Return the (x, y) coordinate for the center point of the cell that contains the specified text.  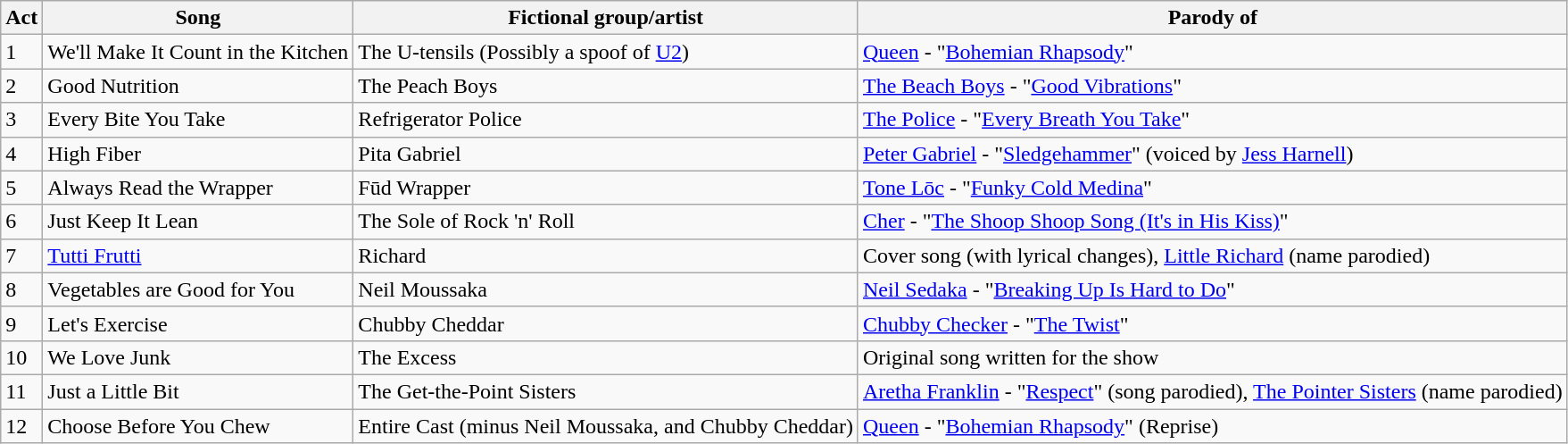
Cher - "The Shoop Shoop Song (It's in His Kiss)" (1212, 222)
9 (21, 323)
The Peach Boys (606, 86)
Chubby Checker - "The Twist" (1212, 323)
The Police - "Every Breath You Take" (1212, 120)
Let's Exercise (198, 323)
The Beach Boys - "Good Vibrations" (1212, 86)
Peter Gabriel - "Sledgehammer" (voiced by Jess Harnell) (1212, 154)
Always Read the Wrapper (198, 188)
Neil Moussaka (606, 289)
The Get-the-Point Sisters (606, 391)
Good Nutrition (198, 86)
The Sole of Rock 'n' Roll (606, 222)
Richard (606, 256)
We Love Junk (198, 357)
8 (21, 289)
Parody of (1212, 18)
Tone Lōc - "Funky Cold Medina" (1212, 188)
Queen - "Bohemian Rhapsody" (Reprise) (1212, 426)
Aretha Franklin - "Respect" (song parodied), The Pointer Sisters (name parodied) (1212, 391)
Vegetables are Good for You (198, 289)
4 (21, 154)
Choose Before You Chew (198, 426)
Queen - "Bohemian Rhapsody" (1212, 52)
We'll Make It Count in the Kitchen (198, 52)
High Fiber (198, 154)
Cover song (with lyrical changes), Little Richard (name parodied) (1212, 256)
3 (21, 120)
Just Keep It Lean (198, 222)
Entire Cast (minus Neil Moussaka, and Chubby Cheddar) (606, 426)
Tutti Frutti (198, 256)
Neil Sedaka - "Breaking Up Is Hard to Do" (1212, 289)
Every Bite You Take (198, 120)
11 (21, 391)
The U-tensils (Possibly a spoof of U2) (606, 52)
Act (21, 18)
Pita Gabriel (606, 154)
2 (21, 86)
Song (198, 18)
7 (21, 256)
Just a Little Bit (198, 391)
1 (21, 52)
10 (21, 357)
Original song written for the show (1212, 357)
12 (21, 426)
Fūd Wrapper (606, 188)
Fictional group/artist (606, 18)
The Excess (606, 357)
6 (21, 222)
Chubby Cheddar (606, 323)
5 (21, 188)
Refrigerator Police (606, 120)
